From the cell containing the given text, extract its center point as (x, y) coordinate. 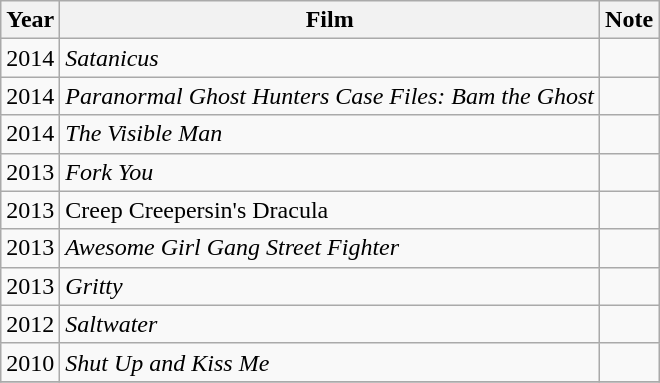
Awesome Girl Gang Street Fighter (330, 248)
Shut Up and Kiss Me (330, 362)
Satanicus (330, 58)
Paranormal Ghost Hunters Case Files: Bam the Ghost (330, 96)
Note (630, 20)
Fork You (330, 172)
Year (30, 20)
The Visible Man (330, 134)
Gritty (330, 286)
Creep Creepersin's Dracula (330, 210)
Saltwater (330, 324)
2010 (30, 362)
Film (330, 20)
2012 (30, 324)
